Identify which cell holds the provided text, then report its [X, Y] central coordinate. 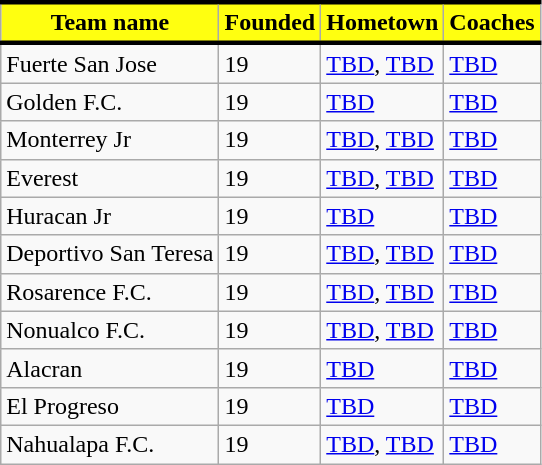
Deportivo San Teresa [110, 254]
Golden F.C. [110, 102]
Huracan Jr [110, 216]
Nonualco F.C. [110, 330]
Hometown [382, 22]
Team name [110, 22]
Founded [270, 22]
El Progreso [110, 406]
Everest [110, 178]
Monterrey Jr [110, 140]
Fuerte San Jose [110, 63]
Alacran [110, 368]
Rosarence F.C. [110, 292]
Coaches [492, 22]
Nahualapa F.C. [110, 444]
